Search for the cell housing the specified text and yield its (x, y) center coordinate. 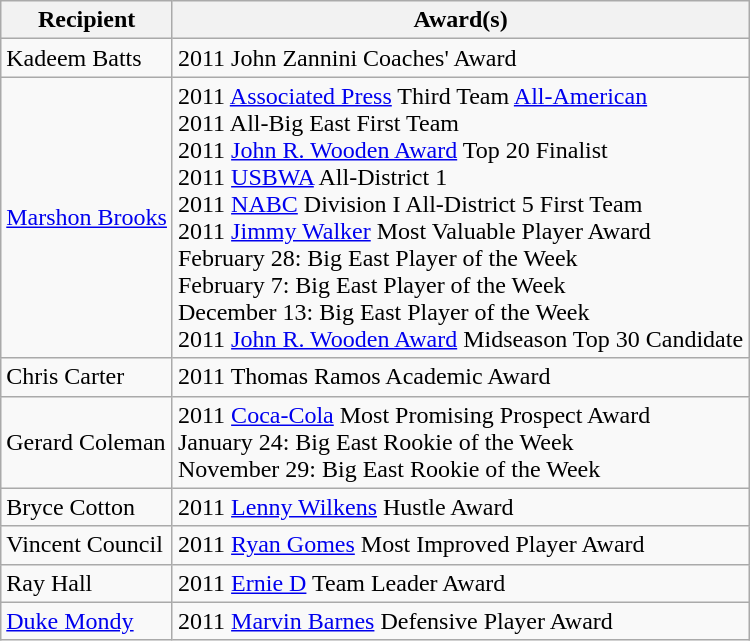
2011 Lenny Wilkens Hustle Award (460, 507)
2011 John Zannini Coaches' Award (460, 58)
Chris Carter (87, 377)
2011 Ryan Gomes Most Improved Player Award (460, 545)
2011 Coca-Cola Most Promising Prospect AwardJanuary 24: Big East Rookie of the WeekNovember 29: Big East Rookie of the Week (460, 442)
Vincent Council (87, 545)
Ray Hall (87, 583)
Marshon Brooks (87, 218)
2011 Marvin Barnes Defensive Player Award (460, 621)
Recipient (87, 20)
Award(s) (460, 20)
2011 Thomas Ramos Academic Award (460, 377)
Duke Mondy (87, 621)
Bryce Cotton (87, 507)
Kadeem Batts (87, 58)
Gerard Coleman (87, 442)
2011 Ernie D Team Leader Award (460, 583)
